From the cell containing the given text, extract its center point as (X, Y) coordinate. 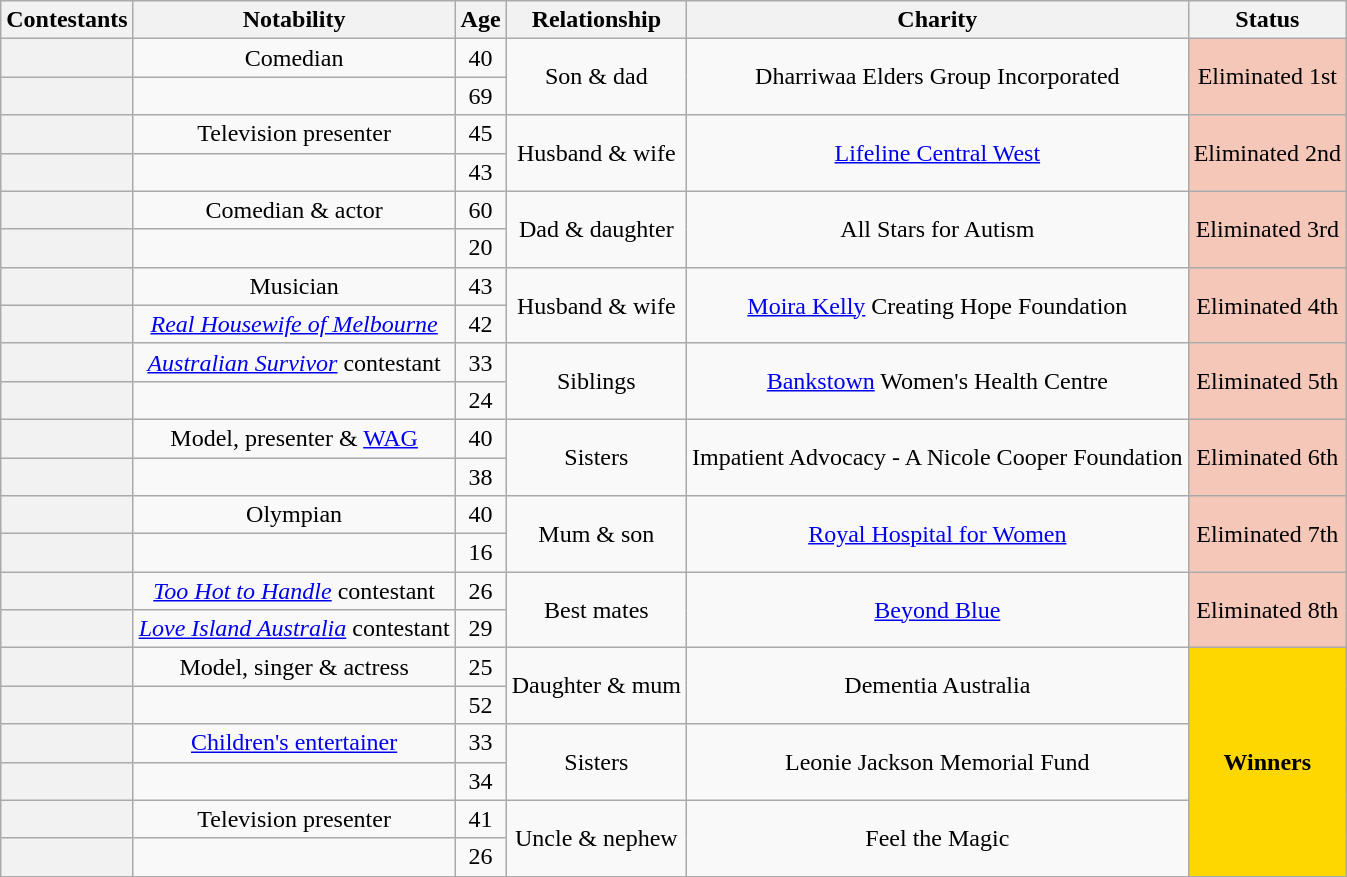
Age (480, 20)
Winners (1267, 762)
Comedian & actor (294, 210)
Eliminated 1st (1267, 77)
38 (480, 477)
Model, presenter & WAG (294, 438)
Dharriwaa Elders Group Incorporated (938, 77)
Lifeline Central West (938, 153)
Relationship (596, 20)
20 (480, 248)
Australian Survivor contestant (294, 362)
34 (480, 781)
Eliminated 4th (1267, 305)
Love Island Australia contestant (294, 629)
60 (480, 210)
Mum & son (596, 534)
Leonie Jackson Memorial Fund (938, 762)
Daughter & mum (596, 686)
42 (480, 324)
Comedian (294, 58)
Bankstown Women's Health Centre (938, 381)
Charity (938, 20)
24 (480, 400)
Contestants (67, 20)
Dad & daughter (596, 229)
45 (480, 134)
Eliminated 8th (1267, 610)
Uncle & nephew (596, 838)
Model, singer & actress (294, 667)
Real Housewife of Melbourne (294, 324)
69 (480, 96)
Olympian (294, 515)
Eliminated 3rd (1267, 229)
Status (1267, 20)
25 (480, 667)
Moira Kelly Creating Hope Foundation (938, 305)
Musician (294, 286)
Eliminated 7th (1267, 534)
16 (480, 553)
Impatient Advocacy - A Nicole Cooper Foundation (938, 457)
Children's entertainer (294, 743)
41 (480, 819)
Siblings (596, 381)
Eliminated 2nd (1267, 153)
Son & dad (596, 77)
Best mates (596, 610)
52 (480, 705)
Royal Hospital for Women (938, 534)
Eliminated 6th (1267, 457)
29 (480, 629)
Notability (294, 20)
Dementia Australia (938, 686)
All Stars for Autism (938, 229)
Eliminated 5th (1267, 381)
Feel the Magic (938, 838)
Too Hot to Handle contestant (294, 591)
Beyond Blue (938, 610)
